Return [X, Y] of the center of cell containing provided text 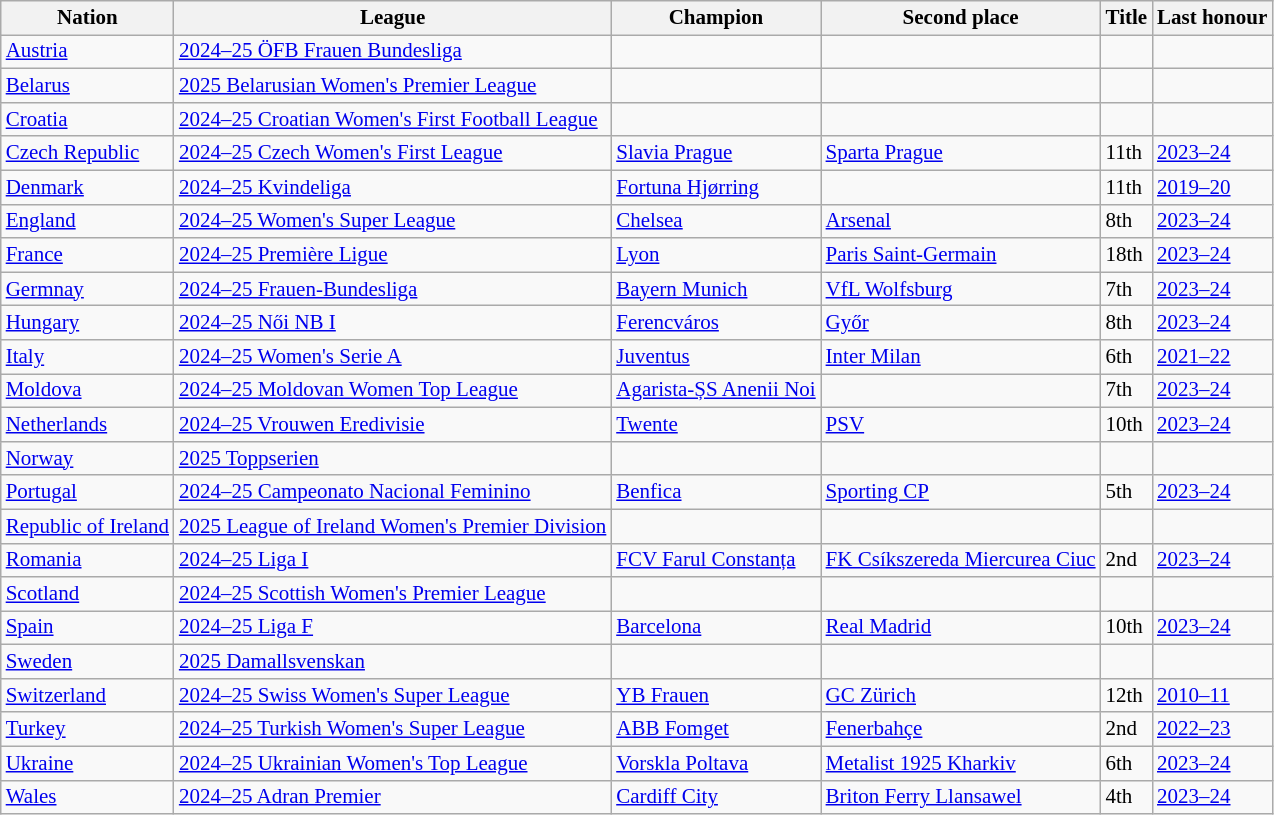
2025 Damallsvenskan [392, 662]
Champion [716, 18]
YB Frauen [716, 696]
Ukraine [88, 763]
2024–25 Frauen-Bundesliga [392, 289]
Wales [88, 797]
Croatia [88, 119]
Belarus [88, 86]
Ferencváros [716, 323]
Benfica [716, 492]
Denmark [88, 187]
2024–25 Vrouwen Eredivisie [392, 424]
Sparta Prague [961, 153]
Austria [88, 52]
2021–22 [1212, 357]
18th [1127, 255]
2025 League of Ireland Women's Premier Division [392, 526]
2024–25 Women's Super League [392, 221]
Moldova [88, 391]
Chelsea [716, 221]
Romania [88, 560]
Second place [961, 18]
PSV [961, 424]
2019–20 [1212, 187]
2024–25 Croatian Women's First Football League [392, 119]
Vorskla Poltava [716, 763]
2024–25 Scottish Women's Premier League [392, 594]
Last honour [1212, 18]
Nation [88, 18]
2024–25 Campeonato Nacional Feminino [392, 492]
Barcelona [716, 628]
Fenerbahçe [961, 729]
Czech Republic [88, 153]
5th [1127, 492]
Germnay [88, 289]
2024–25 Liga F [392, 628]
Lyon [716, 255]
Metalist 1925 Kharkiv [961, 763]
Győr [961, 323]
France [88, 255]
2024–25 Czech Women's First League [392, 153]
Spain [88, 628]
Slavia Prague [716, 153]
League [392, 18]
Switzerland [88, 696]
Norway [88, 458]
Sporting CP [961, 492]
2025 Belarusian Women's Premier League [392, 86]
ABB Fomget [716, 729]
England [88, 221]
Briton Ferry Llansawel [961, 797]
Portugal [88, 492]
Fortuna Hjørring [716, 187]
Sweden [88, 662]
12th [1127, 696]
VfL Wolfsburg [961, 289]
2024–25 Première Ligue [392, 255]
Juventus [716, 357]
GC Zürich [961, 696]
Paris Saint-Germain [961, 255]
2024–25 Liga I [392, 560]
2024–25 Ukrainian Women's Top League [392, 763]
Italy [88, 357]
Netherlands [88, 424]
2024–25 Women's Serie A [392, 357]
Bayern Munich [716, 289]
2024–25 Turkish Women's Super League [392, 729]
2025 Toppserien [392, 458]
2024–25 Női NB I [392, 323]
FK Csíkszereda Miercurea Ciuc [961, 560]
Cardiff City [716, 797]
Agarista-ȘS Anenii Noi [716, 391]
2022–23 [1212, 729]
Turkey [88, 729]
2024–25 Adran Premier [392, 797]
Scotland [88, 594]
2024–25 Moldovan Women Top League [392, 391]
Real Madrid [961, 628]
2010–11 [1212, 696]
Twente [716, 424]
Inter Milan [961, 357]
2024–25 Kvindeliga [392, 187]
Title [1127, 18]
Arsenal [961, 221]
Hungary [88, 323]
2024–25 ÖFB Frauen Bundesliga [392, 52]
4th [1127, 797]
Republic of Ireland [88, 526]
FCV Farul Constanța [716, 560]
2024–25 Swiss Women's Super League [392, 696]
